Return [X, Y] of the center of cell containing provided text 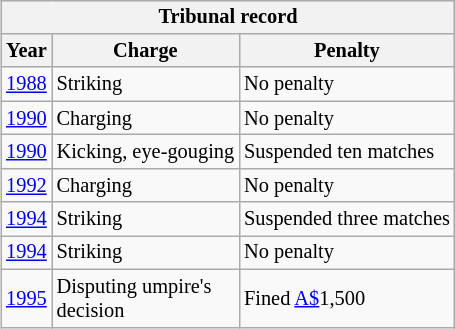
Kicking, eye-gouging [146, 152]
Suspended three matches [347, 219]
Charge [146, 51]
1992 [26, 185]
Disputing umpire'sdecision [146, 298]
1988 [26, 84]
Suspended ten matches [347, 152]
Year [26, 51]
Tribunal record [228, 17]
Fined A$1,500 [347, 298]
Penalty [347, 51]
1995 [26, 298]
